Locate the cell with the specified text and output its (X, Y) center coordinate. 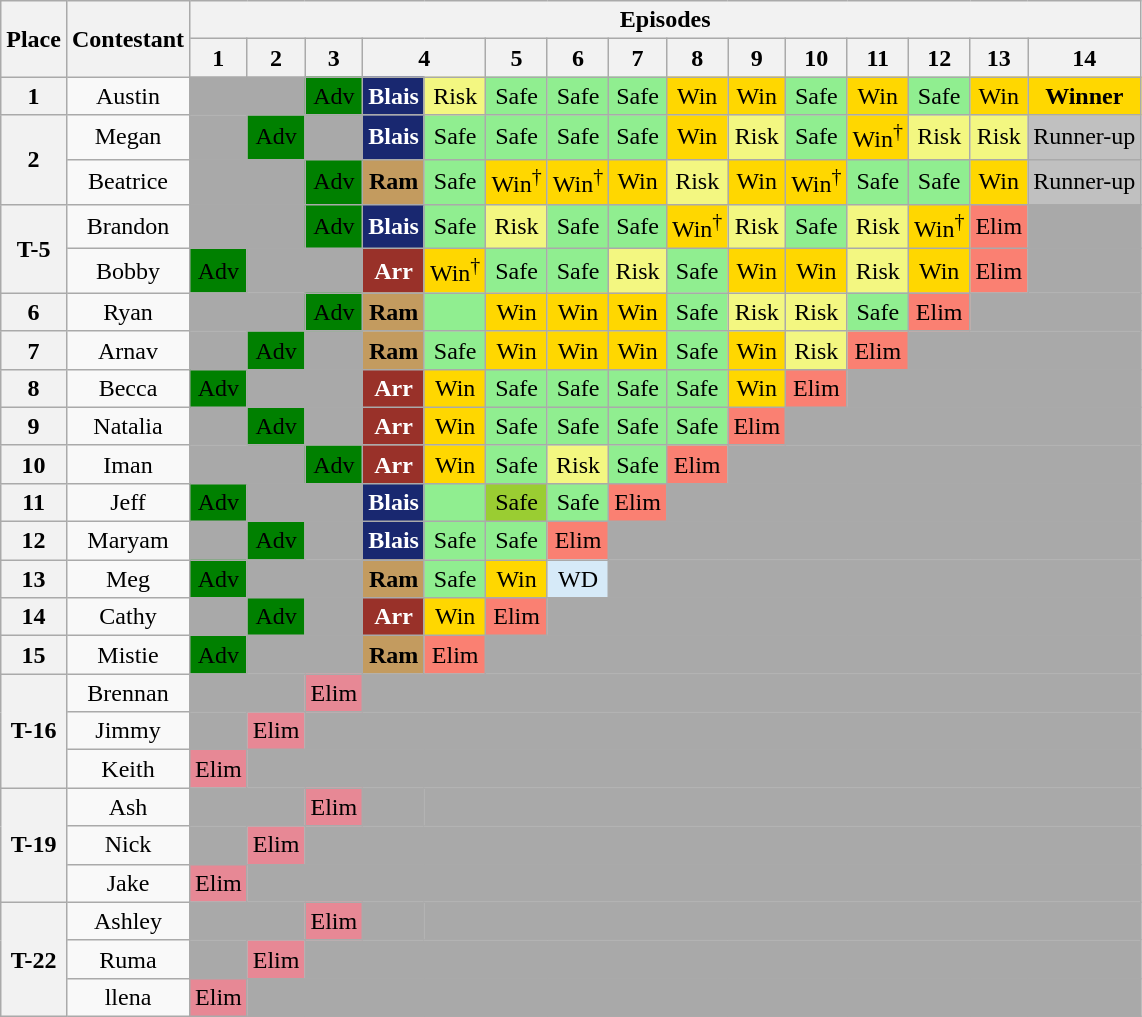
Bobby (128, 272)
3 (334, 58)
Nick (128, 845)
llena (128, 997)
Episodes (666, 20)
Ashley (128, 921)
Natalia (128, 426)
T-22 (34, 959)
Mistie (128, 655)
Jimmy (128, 731)
Arnav (128, 350)
WD (578, 579)
Place (34, 39)
Contestant (128, 39)
Jeff (128, 502)
15 (34, 655)
Meg (128, 579)
Megan (128, 138)
Brennan (128, 693)
Winner (1084, 96)
Maryam (128, 541)
T-16 (34, 731)
Keith (128, 769)
Ash (128, 807)
Ruma (128, 959)
Austin (128, 96)
Becca (128, 388)
Iman (128, 464)
4 (424, 58)
T-5 (34, 248)
Brandon (128, 226)
T-19 (34, 845)
Ryan (128, 312)
Beatrice (128, 182)
5 (516, 58)
Jake (128, 883)
Cathy (128, 617)
